From the cell containing the given text, extract its center point as (X, Y) coordinate. 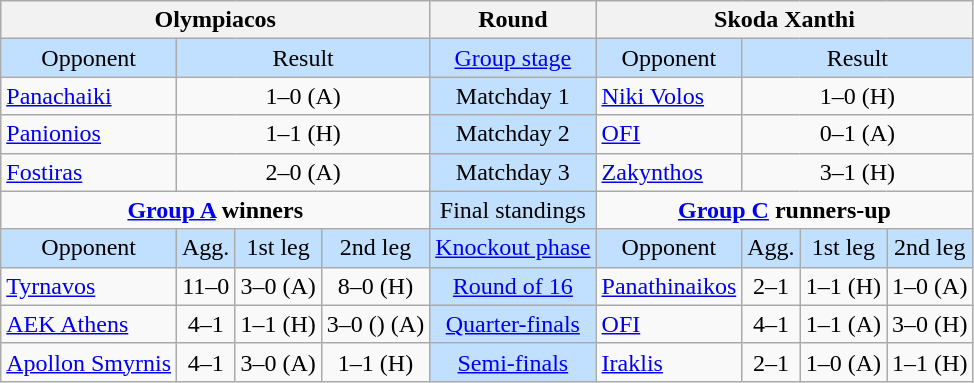
1–0 (H) (858, 96)
Semi-finals (513, 362)
Matchday 3 (513, 172)
3–0 () (A) (375, 324)
Quarter-finals (513, 324)
Panionios (89, 134)
Apollon Smyrnis (89, 362)
Round of 16 (513, 286)
Knockout phase (513, 248)
Tyrnavos (89, 286)
Panachaiki (89, 96)
11–0 (206, 286)
AEK Athens (89, 324)
Panathinaikos (669, 286)
0–1 (A) (858, 134)
3–0 (H) (930, 324)
Zakynthos (669, 172)
2–0 (A) (304, 172)
Final standings (513, 210)
Fostiras (89, 172)
Group C runners-up (784, 210)
Niki Volos (669, 96)
3–1 (H) (858, 172)
8–0 (H) (375, 286)
Matchday 1 (513, 96)
Round (513, 20)
Group A winners (216, 210)
Skoda Xanthi (784, 20)
Olympiacos (216, 20)
Iraklis (669, 362)
Matchday 2 (513, 134)
Group stage (513, 58)
1–1 (A) (843, 324)
